Provide the (x, y) coordinate of the cell's center where the given text is located.  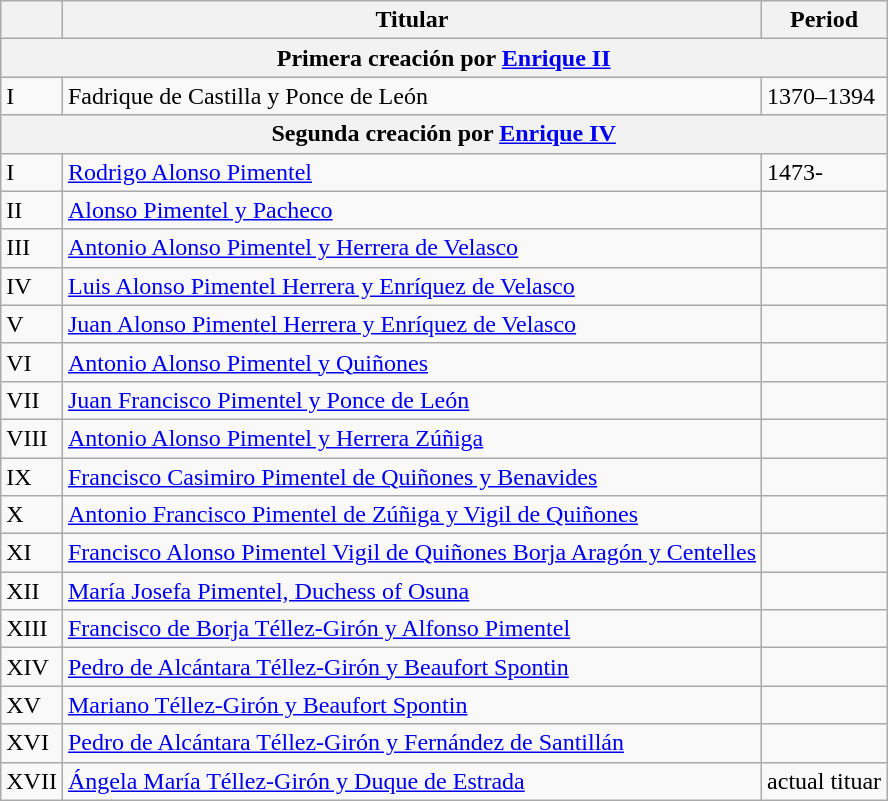
Alonso Pimentel y Pacheco (412, 210)
Fadrique de Castilla y Ponce de León (412, 96)
XVII (32, 781)
XV (32, 705)
II (32, 210)
VII (32, 400)
Antonio Alonso Pimentel y Herrera Zúñiga (412, 438)
XI (32, 553)
Francisco Casimiro Pimentel de Quiñones y Benavides (412, 477)
1370–1394 (824, 96)
Pedro de Alcántara Téllez-Girón y Fernández de Santillán (412, 743)
XIII (32, 629)
IV (32, 286)
Primera creación por Enrique II (444, 58)
Antonio Francisco Pimentel de Zúñiga y Vigil de Quiñones (412, 515)
Titular (412, 20)
Antonio Alonso Pimentel y Quiñones (412, 362)
III (32, 248)
Mariano Téllez-Girón y Beaufort Spontin (412, 705)
Pedro de Alcántara Téllez-Girón y Beaufort Spontin (412, 667)
actual tituar (824, 781)
Antonio Alonso Pimentel y Herrera de Velasco (412, 248)
Segunda creación por Enrique IV (444, 134)
VI (32, 362)
Period (824, 20)
María Josefa Pimentel, Duchess of Osuna (412, 591)
Luis Alonso Pimentel Herrera y Enríquez de Velasco (412, 286)
V (32, 324)
X (32, 515)
1473- (824, 172)
IX (32, 477)
Francisco Alonso Pimentel Vigil de Quiñones Borja Aragón y Centelles (412, 553)
Francisco de Borja Téllez-Girón y Alfonso Pimentel (412, 629)
XVI (32, 743)
Rodrigo Alonso Pimentel (412, 172)
Ángela María Téllez-Girón y Duque de Estrada (412, 781)
XIV (32, 667)
XII (32, 591)
Juan Alonso Pimentel Herrera y Enríquez de Velasco (412, 324)
VIII (32, 438)
Juan Francisco Pimentel y Ponce de León (412, 400)
